Locate the cell with the specified text and output its [X, Y] center coordinate. 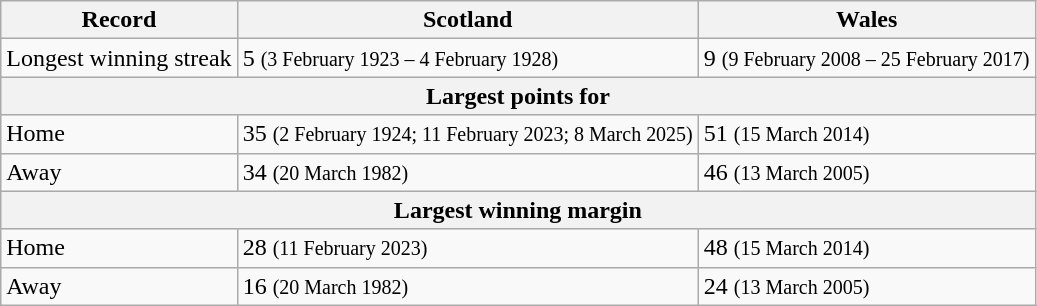
51 (15 March 2014) [866, 134]
46 (13 March 2005) [866, 172]
24 (13 March 2005) [866, 286]
16 (20 March 1982) [468, 286]
Scotland [468, 20]
Wales [866, 20]
Largest points for [518, 96]
34 (20 March 1982) [468, 172]
35 (2 February 1924; 11 February 2023; 8 March 2025) [468, 134]
48 (15 March 2014) [866, 248]
5 (3 February 1923 – 4 February 1928) [468, 58]
Record [119, 20]
28 (11 February 2023) [468, 248]
Largest winning margin [518, 210]
9 (9 February 2008 – 25 February 2017) [866, 58]
Longest winning streak [119, 58]
